Locate the cell with the specified text and output its [X, Y] center coordinate. 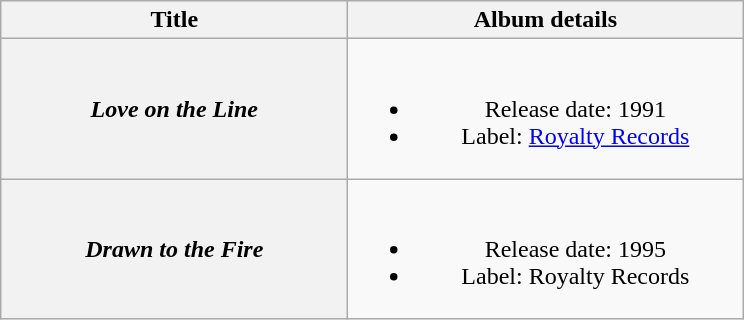
Title [174, 20]
Release date: 1995Label: Royalty Records [546, 249]
Release date: 1991Label: Royalty Records [546, 109]
Album details [546, 20]
Drawn to the Fire [174, 249]
Love on the Line [174, 109]
